Provide the (x, y) coordinate of the cell's center where the given text is located.  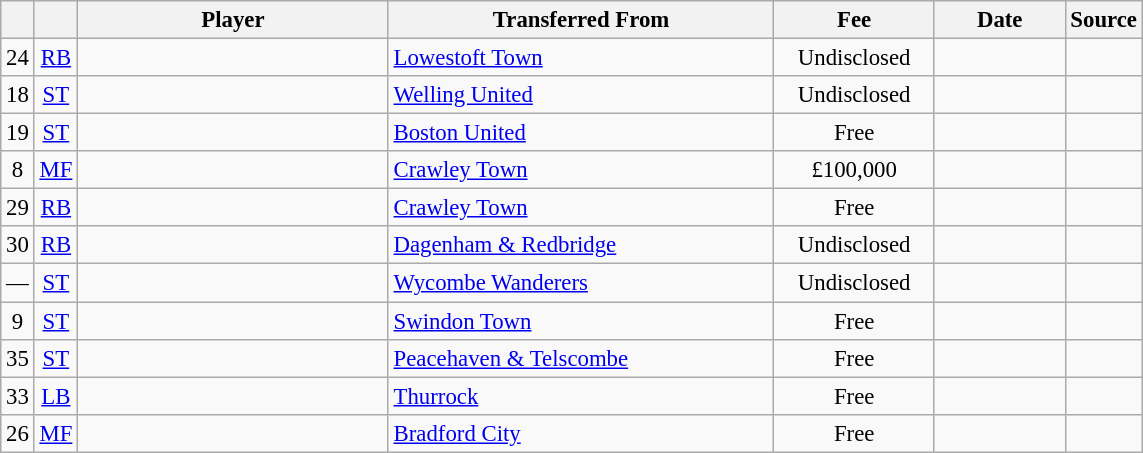
Transferred From (581, 20)
9 (18, 321)
Bradford City (581, 433)
19 (18, 133)
Boston United (581, 133)
Dagenham & Redbridge (581, 245)
Lowestoft Town (581, 58)
33 (18, 396)
Welling United (581, 95)
8 (18, 170)
30 (18, 245)
29 (18, 208)
35 (18, 358)
24 (18, 58)
£100,000 (854, 170)
Swindon Town (581, 321)
LB (56, 396)
Peacehaven & Telscombe (581, 358)
Fee (854, 20)
— (18, 283)
26 (18, 433)
Date (1000, 20)
Thurrock (581, 396)
Player (234, 20)
18 (18, 95)
Source (1104, 20)
Wycombe Wanderers (581, 283)
